Extract the [X, Y] coordinate from the center of the cell holding the provided text.  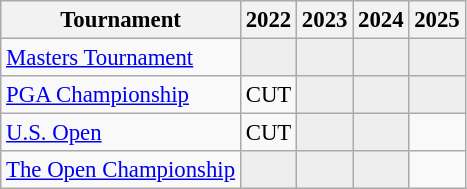
U.S. Open [121, 133]
2024 [381, 20]
Masters Tournament [121, 58]
2025 [437, 20]
Tournament [121, 20]
2023 [325, 20]
2022 [268, 20]
The Open Championship [121, 170]
PGA Championship [121, 95]
